Identify which cell holds the provided text, then report its (x, y) central coordinate. 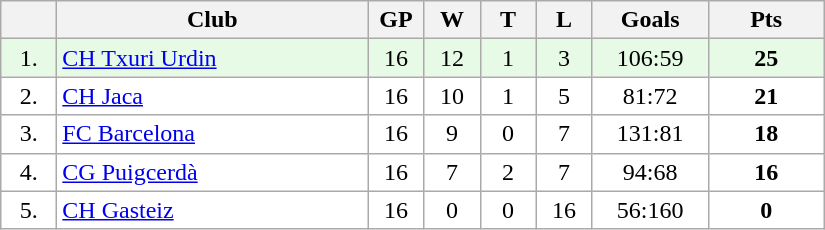
L (564, 20)
10 (452, 96)
Goals (650, 20)
Club (212, 20)
3. (29, 134)
56:160 (650, 210)
21 (766, 96)
4. (29, 172)
2 (508, 172)
5 (564, 96)
18 (766, 134)
9 (452, 134)
CG Puigcerdà (212, 172)
CH Gasteiz (212, 210)
131:81 (650, 134)
3 (564, 58)
T (508, 20)
CH Jaca (212, 96)
FC Barcelona (212, 134)
GP (396, 20)
81:72 (650, 96)
12 (452, 58)
106:59 (650, 58)
1. (29, 58)
94:68 (650, 172)
25 (766, 58)
5. (29, 210)
2. (29, 96)
W (452, 20)
CH Txuri Urdin (212, 58)
Pts (766, 20)
